Capture the cell that displays the provided text and extract its (x, y) central coordinate. 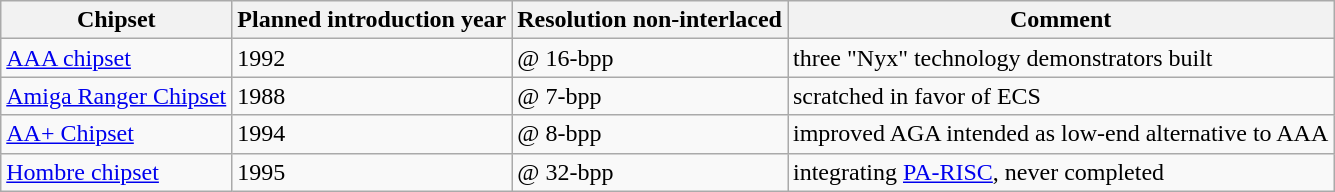
Planned introduction year (372, 20)
Chipset (116, 20)
@ 16-bpp (650, 58)
Amiga Ranger Chipset (116, 96)
1992 (372, 58)
three "Nyx" technology demonstrators built (1061, 58)
improved AGA intended as low-end alternative to AAA (1061, 134)
@ 32-bpp (650, 172)
scratched in favor of ECS (1061, 96)
Hombre chipset (116, 172)
AA+ Chipset (116, 134)
AAA chipset (116, 58)
Comment (1061, 20)
@ 7-bpp (650, 96)
Resolution non-interlaced (650, 20)
1994 (372, 134)
1995 (372, 172)
integrating PA-RISC, never completed (1061, 172)
@ 8-bpp (650, 134)
1988 (372, 96)
